Extract the [X, Y] coordinate from the center of the cell holding the provided text.  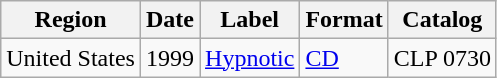
Date [170, 20]
Format [344, 20]
Label [250, 20]
Region [71, 20]
CD [344, 58]
Hypnotic [250, 58]
CLP 0730 [442, 58]
1999 [170, 58]
Catalog [442, 20]
United States [71, 58]
